Pinpoint the cell where the given text exists, returning its (x, y) midpoint coordinate. 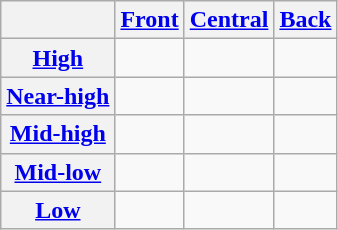
Mid-high (58, 134)
Central (229, 20)
Back (306, 20)
Near-high (58, 96)
Front (150, 20)
High (58, 58)
Mid-low (58, 172)
Low (58, 210)
